Pinpoint the cell where the given text exists, returning its [x, y] midpoint coordinate. 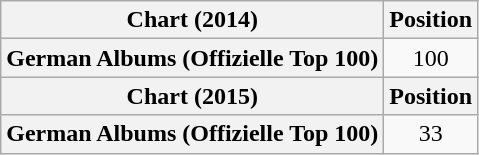
100 [431, 58]
Chart (2014) [192, 20]
33 [431, 134]
Chart (2015) [192, 96]
